Identify which cell holds the provided text, then report its [x, y] central coordinate. 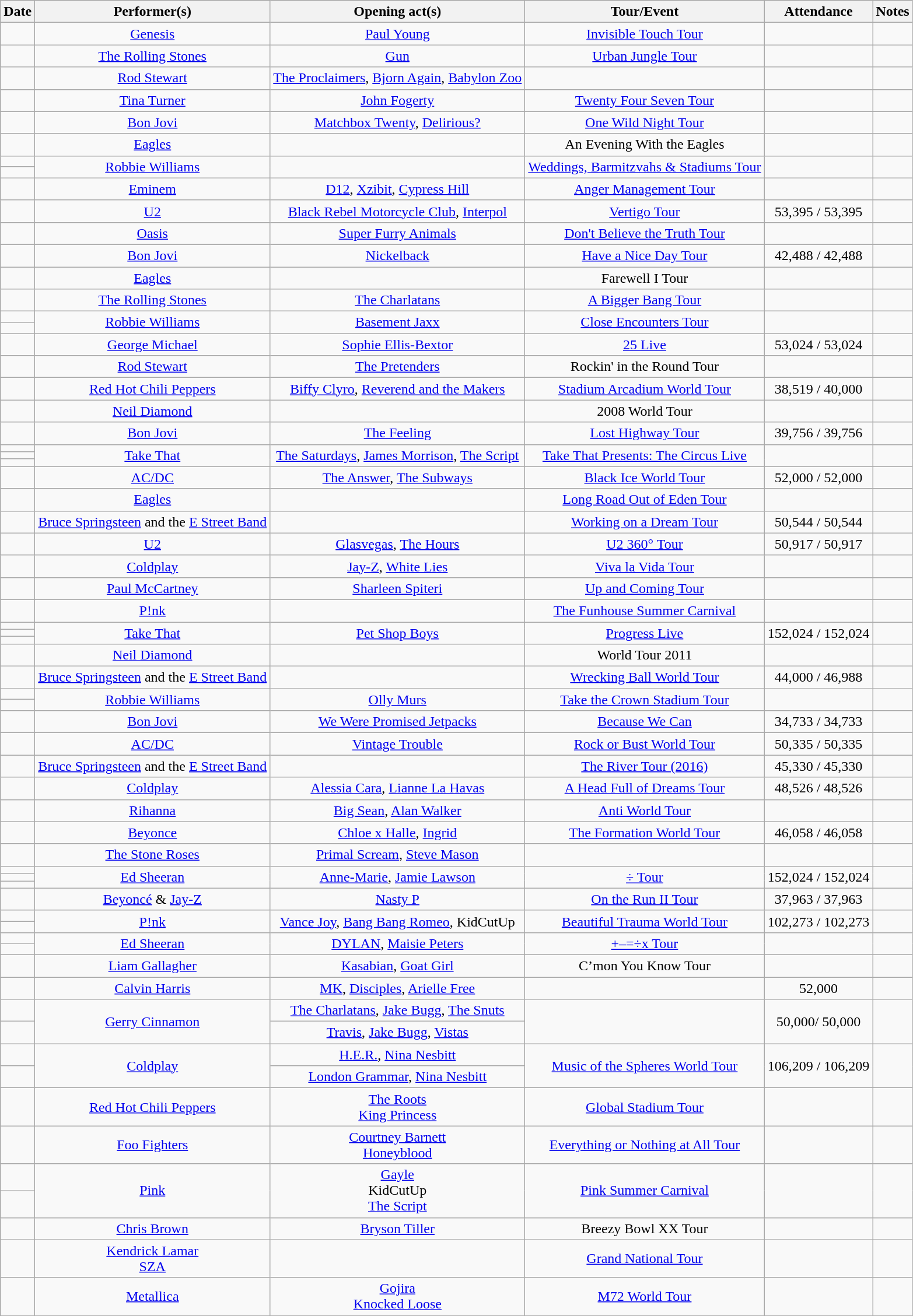
Kasabian, Goat Girl [398, 966]
Gun [398, 56]
Sharleen Spiteri [398, 588]
Kendrick LamarSZA [153, 1258]
106,209 / 106,209 [818, 1066]
George Michael [153, 345]
52,000 / 52,000 [818, 478]
The Stone Roses [153, 855]
Farewell I Tour [645, 278]
Weddings, Barmitzvahs & Stadiums Tour [645, 167]
Basement Jaxx [398, 322]
Viva la Vida Tour [645, 566]
25 Live [645, 345]
Pet Shop Boys [398, 633]
+–=÷x Tour [645, 943]
Anti World Tour [645, 810]
Twenty Four Seven Tour [645, 100]
MK, Disciples, Arielle Free [398, 988]
Glasvegas, The Hours [398, 544]
Global Stadium Tour [645, 1107]
Oasis [153, 233]
London Grammar, Nina Nesbitt [398, 1077]
Paul Young [398, 34]
53,024 / 53,024 [818, 345]
Tina Turner [153, 100]
Up and Coming Tour [645, 588]
World Tour 2011 [645, 655]
Have a Nice Day Tour [645, 255]
The Proclaimers, Bjorn Again, Babylon Zoo [398, 78]
Music of the Spheres World Tour [645, 1066]
Date [18, 12]
÷ Tour [645, 877]
A Head Full of Dreams Tour [645, 788]
50,544 / 50,544 [818, 522]
Nasty P [398, 899]
39,756 / 39,756 [818, 433]
Take the Crown Stadium Tour [645, 700]
The Formation World Tour [645, 833]
2008 World Tour [645, 411]
Wrecking Ball World Tour [645, 678]
The Pretenders [398, 367]
C’mon You Know Tour [645, 966]
34,733 / 34,733 [818, 722]
Anne-Marie, Jamie Lawson [398, 877]
Alessia Cara, Lianne La Havas [398, 788]
48,526 / 48,526 [818, 788]
Breezy Bowl XX Tour [645, 1229]
The Saturdays, James Morrison, The Script [398, 455]
Black Ice World Tour [645, 478]
Vertigo Tour [645, 211]
53,395 / 53,395 [818, 211]
Sophie Ellis-Bextor [398, 345]
Opening act(s) [398, 12]
Travis, Jake Bugg, Vistas [398, 1033]
Performer(s) [153, 12]
50,335 / 50,335 [818, 744]
The Charlatans [398, 300]
Chris Brown [153, 1229]
Rockin' in the Round Tour [645, 367]
Because We Can [645, 722]
Progress Live [645, 633]
M72 World Tour [645, 1297]
Don't Believe the Truth Tour [645, 233]
Rock or Bust World Tour [645, 744]
The Answer, The Subways [398, 478]
Anger Management Tour [645, 189]
Notes [893, 12]
Primal Scream, Steve Mason [398, 855]
Lost Highway Tour [645, 433]
Foo Fighters [153, 1145]
38,519 / 40,000 [818, 389]
The River Tour (2016) [645, 766]
An Evening With the Eagles [645, 145]
We Were Promised Jetpacks [398, 722]
Chloe x Halle, Ingrid [398, 833]
The Charlatans, Jake Bugg, The Snuts [398, 1010]
Gerry Cinnamon [153, 1022]
Tour/Event [645, 12]
Working on a Dream Tour [645, 522]
GojiraKnocked Loose [398, 1297]
The Feeling [398, 433]
Beyoncé & Jay-Z [153, 899]
Liam Gallagher [153, 966]
Metallica [153, 1297]
Vance Joy, Bang Bang Romeo, KidCutUp [398, 921]
Long Road Out of Eden Tour [645, 500]
Matchbox Twenty, Delirious? [398, 122]
The Roots King Princess [398, 1107]
One Wild Night Tour [645, 122]
Pink Summer Carnival [645, 1191]
Big Sean, Alan Walker [398, 810]
Genesis [153, 34]
Jay-Z, White Lies [398, 566]
On the Run II Tour [645, 899]
H.E.R., Nina Nesbitt [398, 1055]
U2 360° Tour [645, 544]
GayleKidCutUpThe Script [398, 1191]
Courtney Barnett Honeyblood [398, 1145]
Biffy Clyro, Reverend and the Makers [398, 389]
Pink [153, 1191]
Calvin Harris [153, 988]
42,488 / 42,488 [818, 255]
A Bigger Bang Tour [645, 300]
Paul McCartney [153, 588]
The Funhouse Summer Carnival [645, 610]
DYLAN, Maisie Peters [398, 943]
Beautiful Trauma World Tour [645, 921]
Grand National Tour [645, 1258]
44,000 / 46,988 [818, 678]
John Fogerty [398, 100]
Beyonce [153, 833]
50,000/ 50,000 [818, 1022]
Stadium Arcadium World Tour [645, 389]
Rihanna [153, 810]
Urban Jungle Tour [645, 56]
45,330 / 45,330 [818, 766]
D12, Xzibit, Cypress Hill [398, 189]
Invisible Touch Tour [645, 34]
102,273 / 102,273 [818, 921]
Attendance [818, 12]
50,917 / 50,917 [818, 544]
Nickelback [398, 255]
Black Rebel Motorcycle Club, Interpol [398, 211]
Close Encounters Tour [645, 322]
52,000 [818, 988]
Take That Presents: The Circus Live [645, 455]
Bryson Tiller [398, 1229]
Olly Murs [398, 700]
Everything or Nothing at All Tour [645, 1145]
37,963 / 37,963 [818, 899]
46,058 / 46,058 [818, 833]
Super Furry Animals [398, 233]
Eminem [153, 189]
Vintage Trouble [398, 744]
